Locate the cell with the specified text and output its [X, Y] center coordinate. 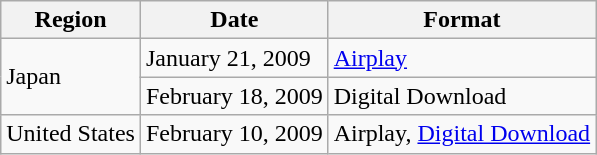
February 10, 2009 [234, 134]
United States [71, 134]
Date [234, 20]
Format [462, 20]
Region [71, 20]
Airplay, Digital Download [462, 134]
Digital Download [462, 96]
Japan [71, 77]
February 18, 2009 [234, 96]
Airplay [462, 58]
January 21, 2009 [234, 58]
